For the text-containing cell, return its midpoint in [X, Y] coordinate format. 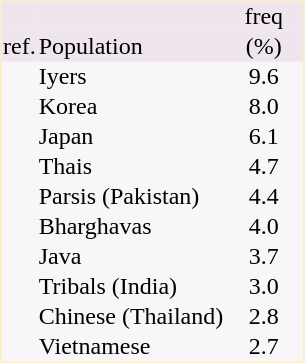
4.4 [264, 197]
4.0 [264, 227]
Thais [131, 167]
Iyers [131, 77]
Japan [131, 137]
2.8 [264, 317]
ref. [20, 47]
Chinese (Thailand) [131, 317]
Vietnamese [131, 347]
Parsis (Pakistan) [131, 197]
4.7 [264, 167]
Tribals (India) [131, 287]
freq [264, 17]
6.1 [264, 137]
8.0 [264, 107]
3.0 [264, 287]
9.6 [264, 77]
Korea [131, 107]
Population [131, 47]
Bharghavas [131, 227]
3.7 [264, 257]
(%) [264, 47]
Java [131, 257]
2.7 [264, 347]
